Locate the cell with the specified text and output its [x, y] center coordinate. 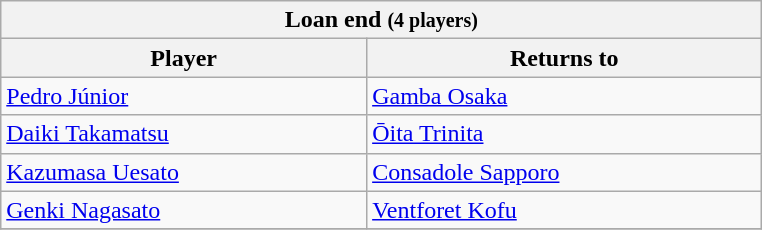
Pedro Júnior [184, 96]
Ōita Trinita [564, 134]
Daiki Takamatsu [184, 134]
Loan end (4 players) [382, 20]
Kazumasa Uesato [184, 172]
Ventforet Kofu [564, 210]
Genki Nagasato [184, 210]
Consadole Sapporo [564, 172]
Gamba Osaka [564, 96]
Player [184, 58]
Returns to [564, 58]
